Output the [x, y] coordinate of the center of the cell containing the given text.  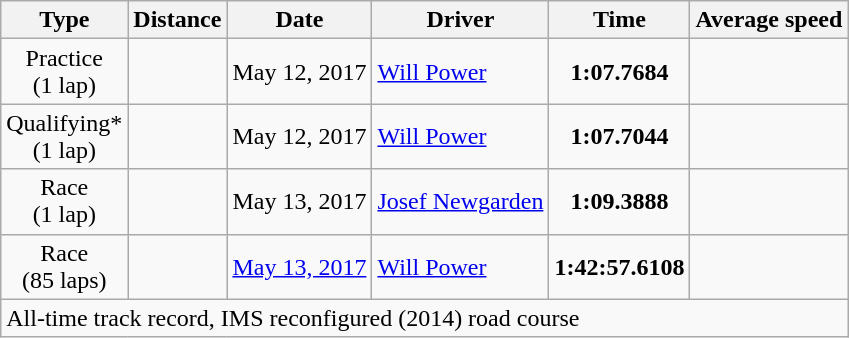
1:09.3888 [620, 202]
1:07.7044 [620, 136]
1:07.7684 [620, 72]
Josef Newgarden [460, 202]
Date [300, 20]
1:42:57.6108 [620, 266]
Practice(1 lap) [64, 72]
Race(85 laps) [64, 266]
All-time track record, IMS reconfigured (2014) road course [424, 318]
Average speed [769, 20]
Distance [178, 20]
Time [620, 20]
Driver [460, 20]
Qualifying*(1 lap) [64, 136]
Race(1 lap) [64, 202]
Type [64, 20]
